Provide the [x, y] coordinate of the cell's center where the given text is located.  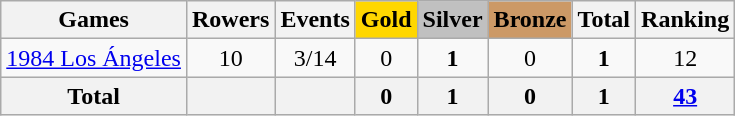
Gold [386, 20]
Silver [452, 20]
43 [686, 96]
12 [686, 58]
Rowers [230, 20]
10 [230, 58]
3/14 [315, 58]
Events [315, 20]
Games [94, 20]
Bronze [530, 20]
1984 Los Ángeles [94, 58]
Ranking [686, 20]
